Scan for the cell matching the given text and deliver its [x, y] coordinate at center. 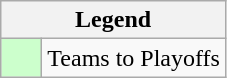
Legend [114, 20]
Teams to Playoffs [134, 58]
